Scan for the cell matching the given text and deliver its (X, Y) coordinate at center. 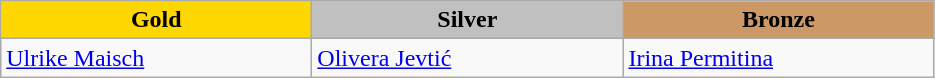
Silver (468, 20)
Bronze (778, 20)
Gold (156, 20)
Ulrike Maisch (156, 58)
Irina Permitina (778, 58)
Olivera Jevtić (468, 58)
